From the cell containing the given text, extract its center point as (x, y) coordinate. 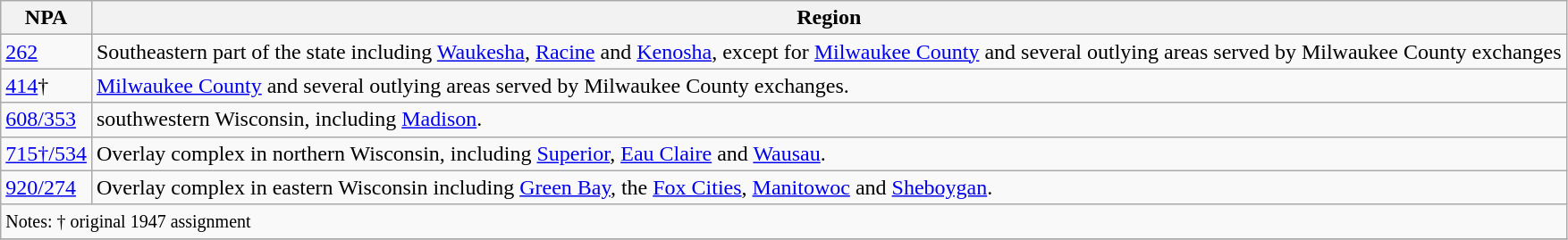
608/353 (46, 120)
Region (829, 18)
NPA (46, 18)
715†/534 (46, 153)
Notes: † original 1947 assignment (783, 221)
southwestern Wisconsin, including Madison. (829, 120)
414† (46, 86)
Milwaukee County and several outlying areas served by Milwaukee County exchanges. (829, 86)
262 (46, 52)
Overlay complex in eastern Wisconsin including Green Bay, the Fox Cities, Manitowoc and Sheboygan. (829, 187)
Overlay complex in northern Wisconsin, including Superior, Eau Claire and Wausau. (829, 153)
920/274 (46, 187)
